Find where the given text appears and provide that cell's center as [X, Y] coordinate. 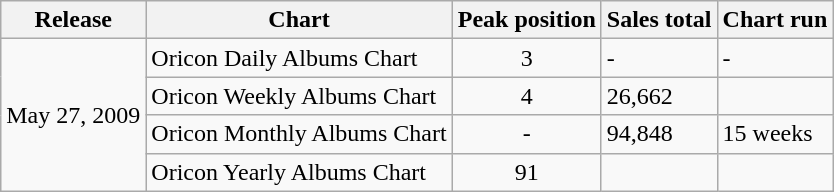
Sales total [659, 20]
Peak position [526, 20]
May 27, 2009 [74, 115]
Chart run [775, 20]
94,848 [659, 134]
Oricon Monthly Albums Chart [299, 134]
15 weeks [775, 134]
3 [526, 58]
Chart [299, 20]
Oricon Daily Albums Chart [299, 58]
91 [526, 172]
Oricon Yearly Albums Chart [299, 172]
Oricon Weekly Albums Chart [299, 96]
26,662 [659, 96]
4 [526, 96]
Release [74, 20]
